Return (X, Y) of the center of cell containing provided text 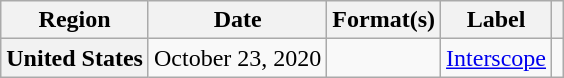
United States (75, 58)
Format(s) (384, 20)
Interscope (496, 58)
October 23, 2020 (237, 58)
Date (237, 20)
Region (75, 20)
Label (496, 20)
